Detect which cell encompasses the target text, then output its [x, y] center coordinate. 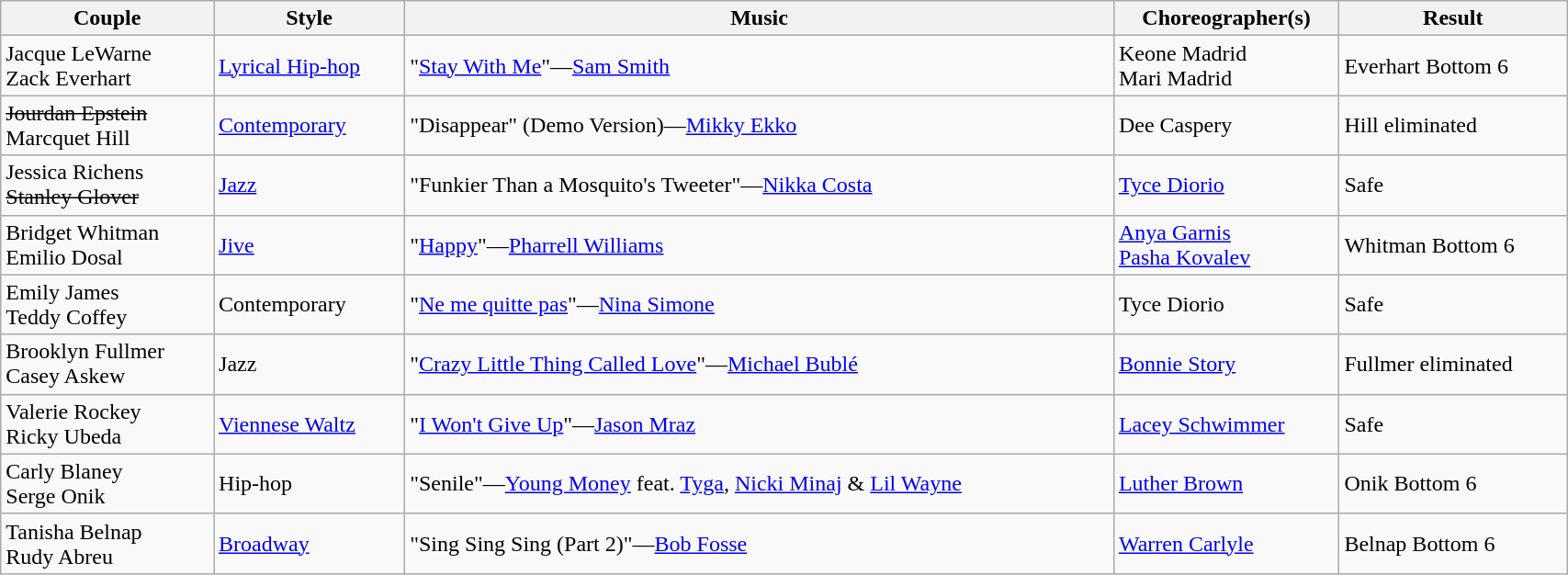
Whitman Bottom 6 [1453, 244]
Anya GarnisPasha Kovalev [1225, 244]
"Funkier Than a Mosquito's Tweeter"—Nikka Costa [760, 186]
"Happy"—Pharrell Williams [760, 244]
Jessica RichensStanley Glover [107, 186]
Bonnie Story [1225, 364]
Style [310, 18]
"Ne me quitte pas"—Nina Simone [760, 305]
Onik Bottom 6 [1453, 483]
Lacey Schwimmer [1225, 424]
Jive [310, 244]
Viennese Waltz [310, 424]
Tanisha BelnapRudy Abreu [107, 544]
Dee Caspery [1225, 125]
"Disappear" (Demo Version)—Mikky Ekko [760, 125]
Jourdan EpsteinMarcquet Hill [107, 125]
Belnap Bottom 6 [1453, 544]
Emily JamesTeddy Coffey [107, 305]
Carly BlaneySerge Onik [107, 483]
Brooklyn FullmerCasey Askew [107, 364]
"Sing Sing Sing (Part 2)"—Bob Fosse [760, 544]
"Stay With Me"—Sam Smith [760, 66]
"Senile"—Young Money feat. Tyga, Nicki Minaj & Lil Wayne [760, 483]
Luther Brown [1225, 483]
Music [760, 18]
Keone MadridMari Madrid [1225, 66]
Hip-hop [310, 483]
Choreographer(s) [1225, 18]
Jacque LeWarneZack Everhart [107, 66]
Warren Carlyle [1225, 544]
Valerie RockeyRicky Ubeda [107, 424]
"Crazy Little Thing Called Love"—Michael Bublé [760, 364]
"I Won't Give Up"—Jason Mraz [760, 424]
Lyrical Hip-hop [310, 66]
Everhart Bottom 6 [1453, 66]
Bridget WhitmanEmilio Dosal [107, 244]
Fullmer eliminated [1453, 364]
Broadway [310, 544]
Couple [107, 18]
Hill eliminated [1453, 125]
Result [1453, 18]
